Detect which cell encompasses the target text, then output its [X, Y] center coordinate. 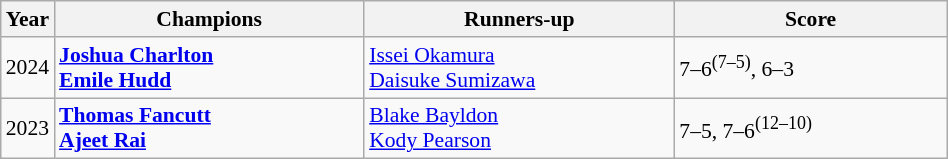
Champions [209, 19]
Blake Bayldon Kody Pearson [519, 128]
7–6(7–5), 6–3 [810, 68]
Joshua Charlton Emile Hudd [209, 68]
7–5, 7–6(12–10) [810, 128]
Runners-up [519, 19]
Year [28, 19]
Issei Okamura Daisuke Sumizawa [519, 68]
Thomas Fancutt Ajeet Rai [209, 128]
2024 [28, 68]
Score [810, 19]
2023 [28, 128]
